Pinpoint the cell where the given text exists, returning its [x, y] midpoint coordinate. 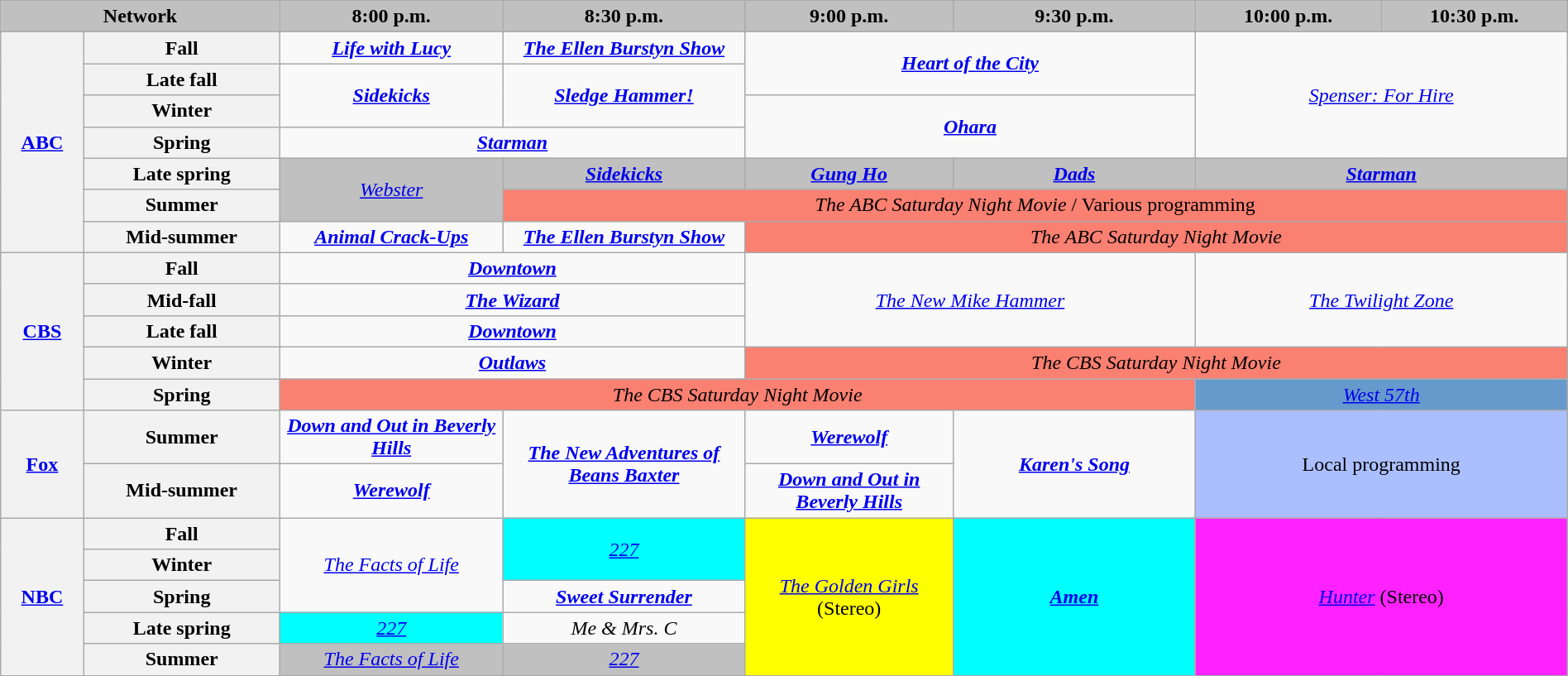
Webster [391, 189]
8:00 p.m. [391, 17]
The ABC Saturday Night Movie [1156, 237]
The Wizard [512, 300]
ABC [42, 142]
Animal Crack-Ups [391, 237]
Hunter (Stereo) [1381, 597]
Karen's Song [1074, 464]
9:30 p.m. [1074, 17]
Spenser: For Hire [1381, 95]
10:30 p.m. [1474, 17]
The New Adventures of Beans Baxter [624, 464]
The Golden Girls(Stereo) [849, 597]
Ohara [970, 127]
10:00 p.m. [1288, 17]
Amen [1074, 597]
Sweet Surrender [624, 597]
Outlaws [512, 362]
Fox [42, 464]
Local programming [1381, 464]
Sledge Hammer! [624, 95]
Dads [1074, 174]
The Twilight Zone [1381, 300]
Me & Mrs. C [624, 628]
Network [141, 17]
West 57th [1381, 395]
The New Mike Hammer [970, 300]
CBS [42, 331]
NBC [42, 597]
Heart of the City [970, 64]
8:30 p.m. [624, 17]
9:00 p.m. [849, 17]
Gung Ho [849, 174]
Life with Lucy [391, 48]
Mid-fall [182, 300]
The ABC Saturday Night Movie / Various programming [1035, 205]
